Pinpoint the cell where the given text exists, returning its (x, y) midpoint coordinate. 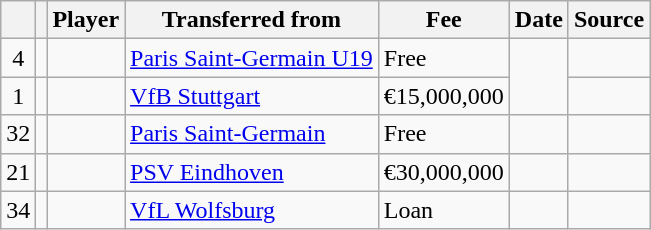
1 (18, 96)
€15,000,000 (444, 96)
Transferred from (252, 20)
Source (608, 20)
21 (18, 172)
4 (18, 58)
€30,000,000 (444, 172)
Paris Saint-Germain U19 (252, 58)
Player (86, 20)
Loan (444, 210)
VfB Stuttgart (252, 96)
32 (18, 134)
34 (18, 210)
PSV Eindhoven (252, 172)
VfL Wolfsburg (252, 210)
Fee (444, 20)
Date (538, 20)
Paris Saint-Germain (252, 134)
